Scan for the cell matching the given text and deliver its (x, y) coordinate at center. 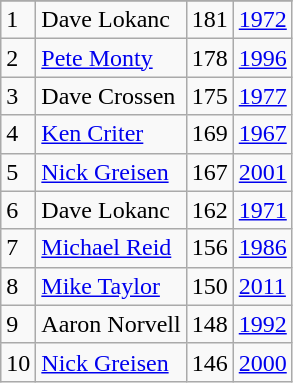
150 (210, 286)
146 (210, 362)
1992 (262, 324)
Mike Taylor (111, 286)
1972 (262, 20)
169 (210, 134)
10 (18, 362)
1986 (262, 248)
175 (210, 96)
1971 (262, 210)
5 (18, 172)
9 (18, 324)
1977 (262, 96)
8 (18, 286)
1 (18, 20)
2 (18, 58)
1967 (262, 134)
4 (18, 134)
Pete Monty (111, 58)
167 (210, 172)
Ken Criter (111, 134)
Michael Reid (111, 248)
162 (210, 210)
181 (210, 20)
7 (18, 248)
2011 (262, 286)
3 (18, 96)
1996 (262, 58)
148 (210, 324)
2000 (262, 362)
Dave Crossen (111, 96)
6 (18, 210)
2001 (262, 172)
156 (210, 248)
Aaron Norvell (111, 324)
178 (210, 58)
